From the cell containing the given text, extract its center point as (x, y) coordinate. 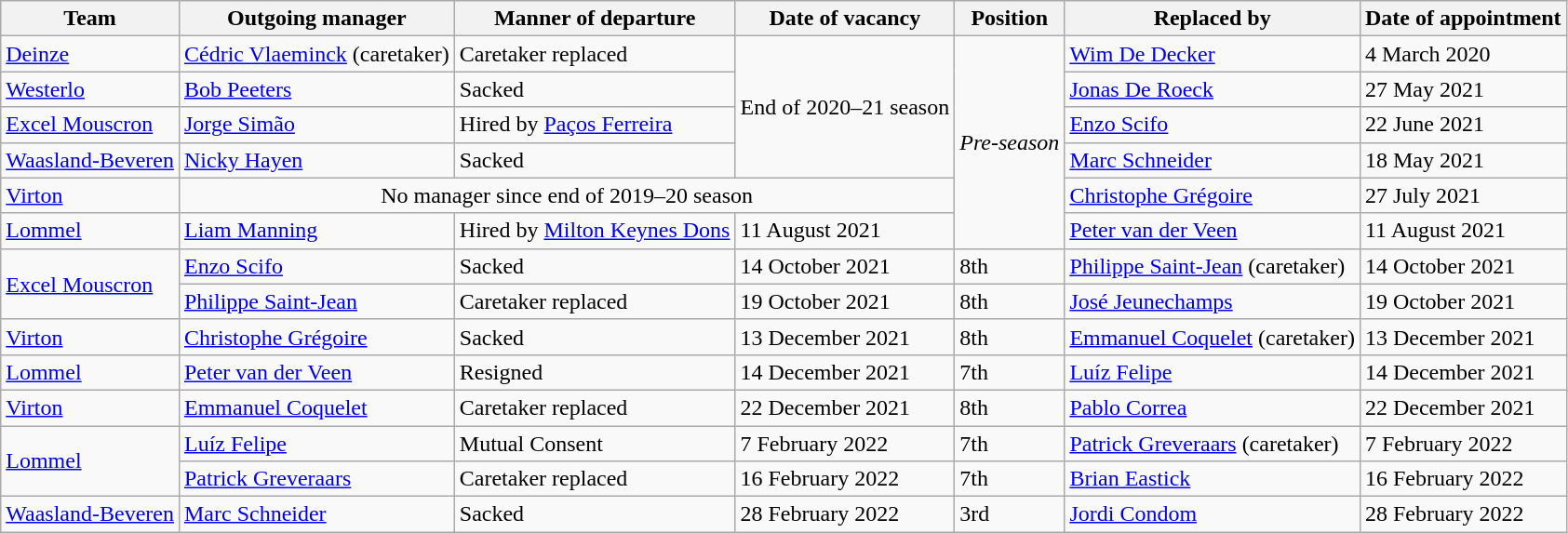
Replaced by (1213, 19)
27 July 2021 (1463, 195)
4 March 2020 (1463, 54)
Wim De Decker (1213, 54)
Westerlo (90, 89)
End of 2020–21 season (845, 107)
Date of vacancy (845, 19)
Jonas De Roeck (1213, 89)
Emmanuel Coquelet (caretaker) (1213, 337)
18 May 2021 (1463, 160)
Outgoing manager (316, 19)
Philippe Saint-Jean (caretaker) (1213, 266)
Patrick Greveraars (caretaker) (1213, 444)
José Jeunechamps (1213, 301)
Emmanuel Coquelet (316, 407)
Deinze (90, 54)
3rd (1010, 514)
Mutual Consent (595, 444)
Team (90, 19)
27 May 2021 (1463, 89)
Position (1010, 19)
Date of appointment (1463, 19)
Philippe Saint-Jean (316, 301)
Pablo Correa (1213, 407)
Patrick Greveraars (316, 479)
Liam Manning (316, 231)
Nicky Hayen (316, 160)
Brian Eastick (1213, 479)
Manner of departure (595, 19)
No manager since end of 2019–20 season (566, 195)
Bob Peeters (316, 89)
Jorge Simão (316, 125)
Cédric Vlaeminck (caretaker) (316, 54)
Hired by Paços Ferreira (595, 125)
22 June 2021 (1463, 125)
Pre-season (1010, 142)
Jordi Condom (1213, 514)
Resigned (595, 372)
Hired by Milton Keynes Dons (595, 231)
